Return [x, y] of the center of cell containing provided text 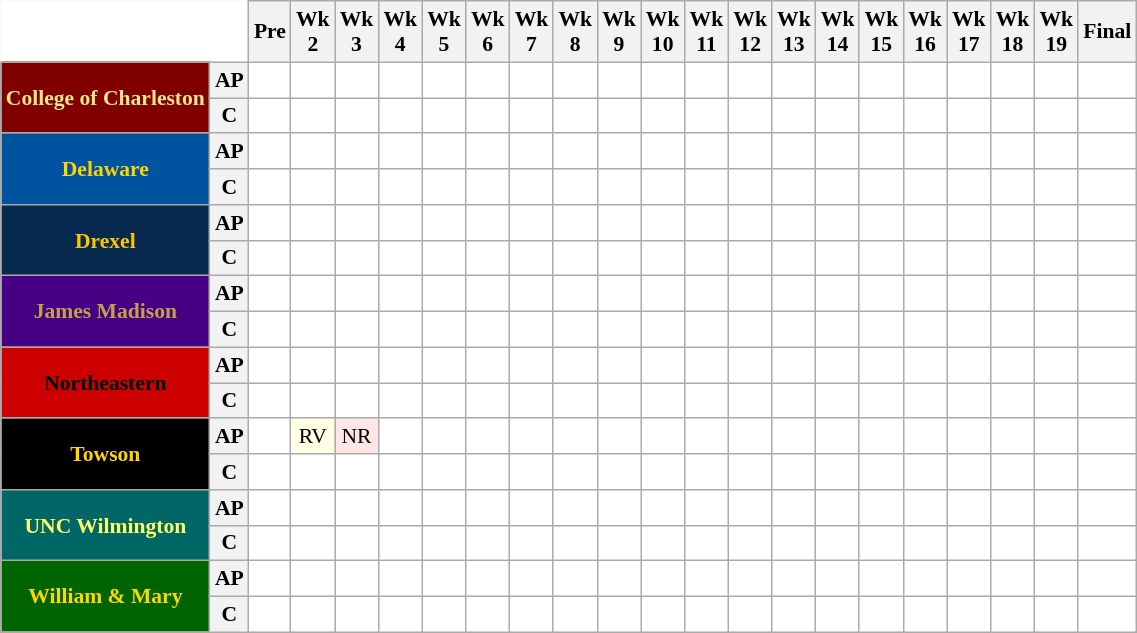
Wk13 [794, 32]
Wk15 [881, 32]
Northeastern [106, 382]
Wk2 [313, 32]
Pre [270, 32]
Wk4 [400, 32]
Wk16 [925, 32]
Wk6 [488, 32]
RV [313, 437]
Wk3 [357, 32]
Final [1107, 32]
NR [357, 437]
Towson [106, 454]
UNC Wilmington [106, 526]
Wk17 [969, 32]
Wk19 [1056, 32]
Wk9 [619, 32]
Wk18 [1013, 32]
Wk12 [750, 32]
Wk7 [532, 32]
Wk10 [663, 32]
Wk5 [444, 32]
Wk14 [838, 32]
William & Mary [106, 596]
Drexel [106, 240]
Wk8 [575, 32]
Delaware [106, 170]
Wk11 [707, 32]
James Madison [106, 312]
College of Charleston [106, 98]
